Determine the [X, Y] coordinate at the center of the cell enclosing the given text.  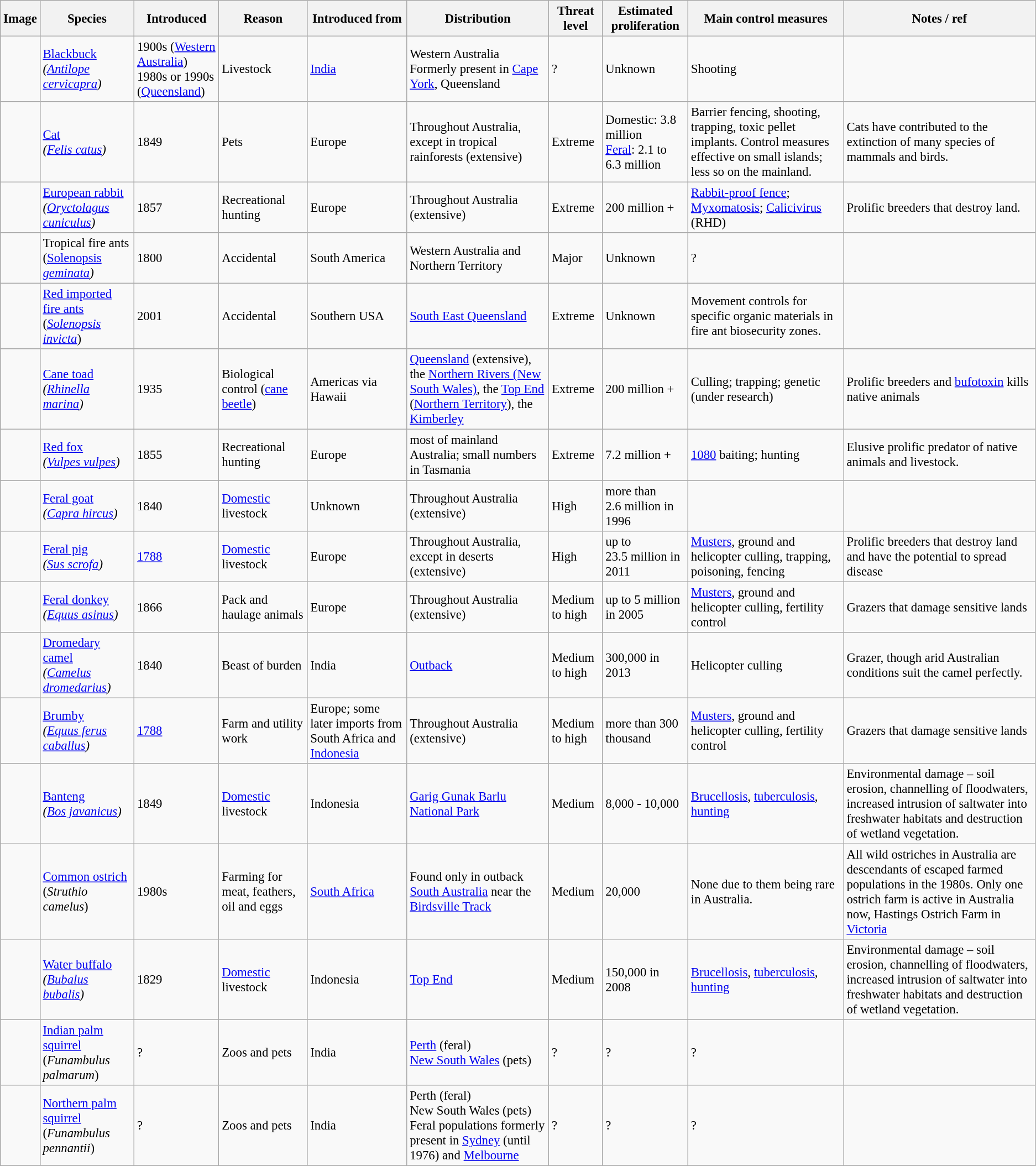
Introduced [177, 19]
Perth (feral)New South Wales (pets) [478, 1053]
Found only in outback South Australia near the Birdsville Track [478, 891]
South America [357, 258]
Western AustraliaFormerly present in Cape York, Queensland [478, 70]
Water buffalo (Bubalus bubalis) [87, 980]
Farming for meat, feathers, oil and eggs [263, 891]
Rabbit-proof fence; Myxomatosis; Calicivirus (RHD) [766, 208]
European rabbit (Oryctolagus cuniculus) [87, 208]
Pets [263, 142]
20,000 [646, 891]
Banteng (Bos javanicus) [87, 804]
Tropical fire ants (Solenopsis geminata) [87, 258]
Prolific breeders that destroy land. [939, 208]
Elusive prolific predator of native animals and livestock. [939, 455]
1855 [177, 455]
Notes / ref [939, 19]
Main control measures [766, 19]
Red fox (Vulpes vulpes) [87, 455]
most of mainland Australia; small numbers in Tasmania [478, 455]
Throughout Australia, except in tropical rainforests (extensive) [478, 142]
Introduced from [357, 19]
Distribution [478, 19]
Garig Gunak Barlu National Park [478, 804]
Europe; some later imports from South Africa and Indonesia [357, 731]
Estimated proliferation [646, 19]
Musters, ground and helicopter culling, trapping, poisoning, fencing [766, 556]
Northern palm squirrel(Funambulus pennantii) [87, 1126]
Cat(Felis catus) [87, 142]
Brumby (Equus ferus caballus) [87, 731]
Culling; trapping; genetic (under research) [766, 390]
Throughout Australia, except in deserts (extensive) [478, 556]
Grazer, though arid Australian conditions suit the camel perfectly. [939, 665]
South East Queensland [478, 316]
more than 2.6 million in 1996 [646, 506]
more than 300 thousand [646, 731]
Southern USA [357, 316]
Dromedary camel (Camelus dromedarius) [87, 665]
Barrier fencing, shooting, trapping, toxic pellet implants. Control measures effective on small islands; less so on the mainland. [766, 142]
Americas via Hawaii [357, 390]
Feral pig (Sus scrofa) [87, 556]
Feral donkey (Equus asinus) [87, 607]
Red imported fire ants (Solenopsis invicta) [87, 316]
Top End [478, 980]
Outback [478, 665]
300,000 in 2013 [646, 665]
1980s [177, 891]
1857 [177, 208]
Western Australia and Northern Territory [478, 258]
Beast of burden [263, 665]
Farm and utility work [263, 731]
up to 23.5 million in 2011 [646, 556]
up to 5 million in 2005 [646, 607]
Prolific breeders and bufotoxin kills native animals [939, 390]
Movement controls for specific organic materials in fire ant biosecurity zones. [766, 316]
8,000 - 10,000 [646, 804]
1935 [177, 390]
1080 baiting; hunting [766, 455]
2001 [177, 316]
Indian palm squirrel(Funambulus palmarum) [87, 1053]
Major [576, 258]
Cane toad (Rhinella marina) [87, 390]
Blackbuck(Antilope cervicapra) [87, 70]
Common ostrich (Struthio camelus) [87, 891]
1866 [177, 607]
None due to them being rare in Australia. [766, 891]
Domestic: 3.8 millionFeral: 2.1 to 6.3 million [646, 142]
150,000 in 2008 [646, 980]
1800 [177, 258]
Cats have contributed to the extinction of many species of mammals and birds. [939, 142]
Reason [263, 19]
Biological control (cane beetle) [263, 390]
South Africa [357, 891]
Pack and haulage animals [263, 607]
1900s (Western Australia)1980s or 1990s (Queensland) [177, 70]
Prolific breeders that destroy land and have the potential to spread disease [939, 556]
Feral goat (Capra hircus) [87, 506]
7.2 million + [646, 455]
Queensland (extensive), the Northern Rivers (New South Wales), the Top End (Northern Territory), the Kimberley [478, 390]
Helicopter culling [766, 665]
Shooting [766, 70]
Livestock [263, 70]
Species [87, 19]
Perth (feral)New South Wales (pets)Feral populations formerly present in Sydney (until 1976) and Melbourne [478, 1126]
Threat level [576, 19]
1829 [177, 980]
Image [20, 19]
